Determine the [x, y] coordinate at the center of the cell enclosing the given text.  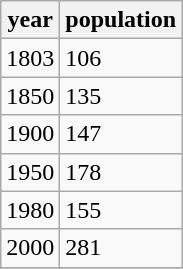
147 [121, 134]
106 [121, 58]
178 [121, 172]
1950 [30, 172]
135 [121, 96]
1803 [30, 58]
1850 [30, 96]
year [30, 20]
2000 [30, 248]
population [121, 20]
281 [121, 248]
1980 [30, 210]
1900 [30, 134]
155 [121, 210]
